Extract the (x, y) coordinate from the center of the cell holding the provided text.  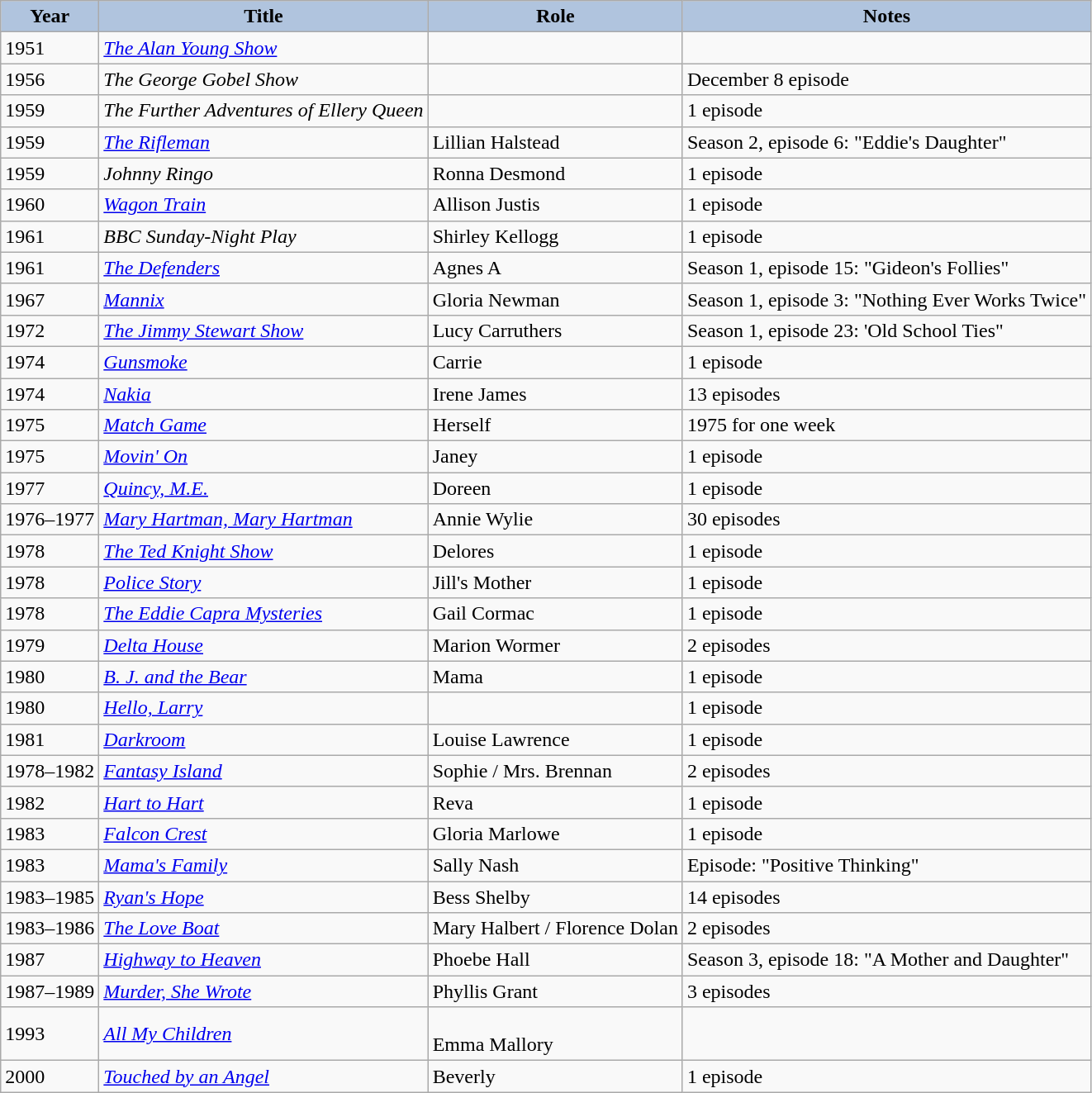
Annie Wylie (555, 520)
The Love Boat (264, 929)
Lillian Halstead (555, 142)
Shirley Kellogg (555, 236)
30 episodes (886, 520)
Gloria Marlowe (555, 834)
Irene James (555, 394)
Doreen (555, 488)
Carrie (555, 362)
Janey (555, 457)
Mama (555, 677)
Episode: "Positive Thinking" (886, 865)
Ronna Desmond (555, 173)
Season 1, episode 3: "Nothing Ever Works Twice" (886, 299)
Ryan's Hope (264, 896)
Season 1, episode 23: 'Old School Ties" (886, 330)
Reva (555, 802)
Gail Cormac (555, 614)
1981 (50, 739)
2000 (50, 1076)
The Further Adventures of Ellery Queen (264, 111)
Mama's Family (264, 865)
Wagon Train (264, 205)
Jill's Mother (555, 582)
Bess Shelby (555, 896)
1972 (50, 330)
Johnny Ringo (264, 173)
Beverly (555, 1076)
1983–1986 (50, 929)
Role (555, 17)
The Jimmy Stewart Show (264, 330)
Highway to Heaven (264, 960)
1956 (50, 79)
1960 (50, 205)
Murder, She Wrote (264, 991)
Gunsmoke (264, 362)
Nakia (264, 394)
Phoebe Hall (555, 960)
Notes (886, 17)
Touched by an Angel (264, 1076)
The Ted Knight Show (264, 551)
Emma Mallory (555, 1034)
1977 (50, 488)
BBC Sunday-Night Play (264, 236)
1993 (50, 1034)
Season 3, episode 18: "A Mother and Daughter" (886, 960)
14 episodes (886, 896)
Title (264, 17)
Allison Justis (555, 205)
Louise Lawrence (555, 739)
Police Story (264, 582)
1976–1977 (50, 520)
Phyllis Grant (555, 991)
Season 2, episode 6: "Eddie's Daughter" (886, 142)
Sally Nash (555, 865)
1975 for one week (886, 425)
3 episodes (886, 991)
Marion Wormer (555, 645)
The Eddie Capra Mysteries (264, 614)
Delta House (264, 645)
Season 1, episode 15: "Gideon's Follies" (886, 268)
Gloria Newman (555, 299)
Quincy, M.E. (264, 488)
1982 (50, 802)
Movin' On (264, 457)
Delores (555, 551)
1979 (50, 645)
The Rifleman (264, 142)
Mannix (264, 299)
1987–1989 (50, 991)
1951 (50, 48)
Sophie / Mrs. Brennan (555, 771)
Fantasy Island (264, 771)
December 8 episode (886, 79)
The Alan Young Show (264, 48)
1983–1985 (50, 896)
Agnes A (555, 268)
Darkroom (264, 739)
The George Gobel Show (264, 79)
All My Children (264, 1034)
Herself (555, 425)
1978–1982 (50, 771)
Hello, Larry (264, 708)
Hart to Hart (264, 802)
Mary Halbert / Florence Dolan (555, 929)
13 episodes (886, 394)
Falcon Crest (264, 834)
Mary Hartman, Mary Hartman (264, 520)
The Defenders (264, 268)
1967 (50, 299)
Year (50, 17)
Lucy Carruthers (555, 330)
Match Game (264, 425)
B. J. and the Bear (264, 677)
1987 (50, 960)
